For the text-containing cell, return its midpoint in [X, Y] coordinate format. 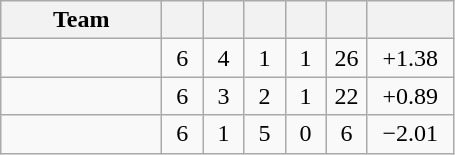
2 [264, 96]
22 [346, 96]
+1.38 [410, 58]
Team [82, 20]
3 [224, 96]
0 [306, 134]
4 [224, 58]
−2.01 [410, 134]
+0.89 [410, 96]
5 [264, 134]
26 [346, 58]
